Return [X, Y] of the center of cell containing provided text 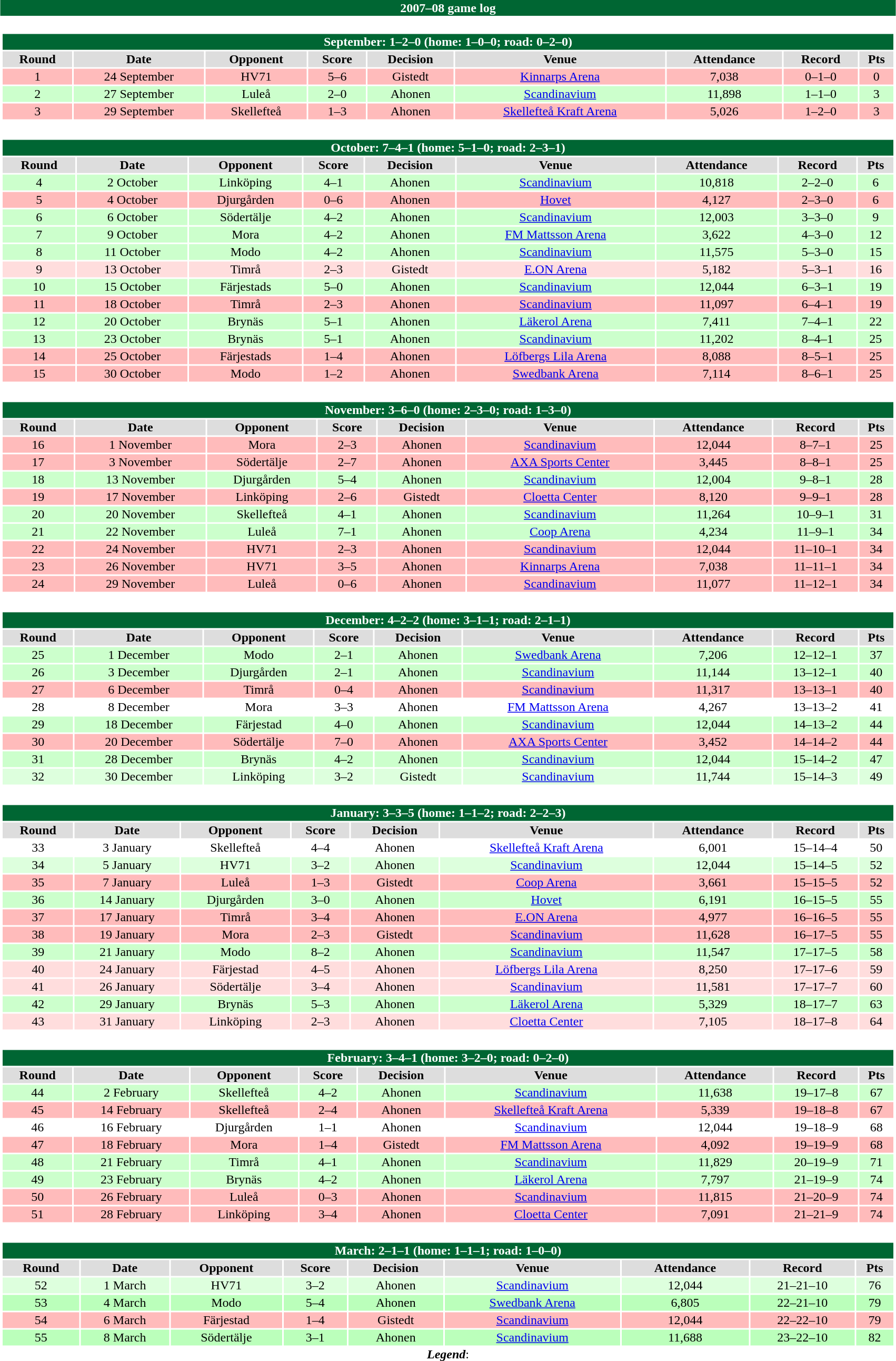
21–21–9 [816, 1214]
21–19–9 [816, 1179]
17 January [127, 917]
14–14–2 [815, 742]
March: 2–1–1 (home: 1–1–1; road: 1–0–0) [447, 1251]
23–22–10 [802, 1337]
8 December [139, 707]
23 October [132, 339]
3 December [139, 673]
15–14–2 [815, 759]
9 October [132, 234]
16–17–5 [815, 935]
7 January [127, 882]
4–3–0 [818, 234]
5–6 [337, 76]
25 October [132, 357]
2–3–0 [818, 200]
15 October [132, 287]
11,815 [715, 1197]
4,127 [716, 200]
11,581 [713, 987]
15–14–3 [815, 777]
5,026 [724, 111]
51 [37, 1214]
13 October [132, 269]
20 [38, 515]
October: 7–4–1 (home: 5–1–0; road: 2–3–1) [447, 148]
16 February [131, 1128]
18 [38, 480]
7,206 [713, 655]
1 March [125, 1286]
29 January [127, 1004]
18–17–7 [815, 1004]
64 [876, 1021]
7 [39, 234]
February: 3–4–1 (home: 3–2–0; road: 0–2–0) [447, 1058]
5 January [127, 865]
19–18–8 [816, 1110]
1–1 [327, 1128]
1–1–0 [820, 94]
8,120 [714, 497]
60 [876, 987]
28 February [131, 1214]
31 January [127, 1021]
4,092 [715, 1145]
19–17–8 [816, 1093]
8 [39, 252]
12,003 [716, 218]
20 December [139, 742]
11,575 [716, 252]
6,805 [685, 1303]
3–0 [320, 900]
20 November [140, 515]
58 [876, 952]
0 [877, 76]
21–21–10 [802, 1286]
21–20–9 [816, 1197]
27 September [139, 94]
7–1 [347, 531]
5,329 [713, 1004]
4,234 [714, 531]
4 October [132, 200]
26 [38, 673]
6,191 [713, 900]
16–16–5 [815, 917]
18–17–8 [815, 1021]
15–14–5 [815, 865]
4–4 [320, 847]
29 September [139, 111]
1–2–0 [820, 111]
22 November [140, 531]
11,077 [714, 584]
8–6–1 [818, 373]
3,622 [716, 234]
11,264 [714, 515]
15–15–5 [815, 882]
5,339 [715, 1110]
13–12–1 [815, 673]
38 [38, 935]
14 January [127, 900]
19 January [127, 935]
1 November [140, 445]
11–9–1 [815, 531]
10,818 [716, 183]
2–4 [327, 1110]
59 [876, 970]
5 [39, 200]
17–17–5 [815, 952]
8–7–1 [815, 445]
71 [877, 1162]
18 October [132, 304]
17–17–6 [815, 970]
17–17–7 [815, 987]
5–0 [333, 287]
3–3 [344, 707]
4,267 [713, 707]
30 December [139, 777]
8–2 [320, 952]
4 March [125, 1303]
8 March [125, 1337]
11,097 [716, 304]
8–4–1 [818, 339]
12–12–1 [815, 655]
September: 1–2–0 (home: 1–0–0; road: 0–2–0) [447, 42]
3–3–0 [818, 218]
11,144 [713, 673]
19–18–9 [816, 1128]
3,452 [713, 742]
2 October [132, 183]
7–0 [344, 742]
39 [38, 952]
3–1 [315, 1337]
2–6 [347, 497]
8–8–1 [815, 462]
8–5–1 [818, 357]
5–3 [320, 1004]
3,661 [713, 882]
11,202 [716, 339]
November: 3–6–0 (home: 2–3–0; road: 1–3–0) [447, 410]
30 [38, 742]
3 January [127, 847]
35 [38, 882]
1–2 [333, 373]
26 November [140, 566]
17 November [140, 497]
13–13–2 [815, 707]
13–13–1 [815, 689]
11,547 [713, 952]
42 [38, 1004]
12,004 [714, 480]
4,977 [713, 917]
24 [38, 584]
26 January [127, 987]
28 December [139, 759]
18 December [139, 724]
24 January [127, 970]
13 [39, 339]
11,638 [715, 1093]
27 [38, 689]
29 November [140, 584]
24 November [140, 549]
7,797 [715, 1179]
23 [38, 566]
0–1–0 [820, 76]
21 [38, 531]
2–2–0 [818, 183]
1 December [139, 655]
4–5 [320, 970]
11–10–1 [815, 549]
29 [38, 724]
19–19–9 [816, 1145]
26 February [131, 1197]
8,250 [713, 970]
18 February [131, 1145]
8,088 [716, 357]
11,744 [713, 777]
2 February [131, 1093]
20–19–9 [816, 1162]
11,829 [715, 1162]
24 September [139, 76]
14 [39, 357]
11 October [132, 252]
1 [37, 76]
10–9–1 [815, 515]
14–13–2 [815, 724]
7,411 [716, 322]
4 [39, 183]
7–4–1 [818, 322]
10 [39, 287]
33 [38, 847]
23 February [131, 1179]
14 February [131, 1110]
7,114 [716, 373]
11–11–1 [815, 566]
4–0 [344, 724]
11,628 [713, 935]
3,445 [714, 462]
53 [41, 1303]
11,898 [724, 94]
22–21–10 [802, 1303]
63 [876, 1004]
11,317 [713, 689]
17 [38, 462]
15–14–4 [815, 847]
December: 4–2–2 (home: 3–1–1; road: 2–1–1) [447, 620]
22–22–10 [802, 1320]
20 October [132, 322]
7,105 [713, 1021]
2–7 [347, 462]
5,182 [716, 269]
11,688 [685, 1337]
2007–08 game log [448, 8]
6,001 [713, 847]
6 March [125, 1320]
21 January [127, 952]
9–9–1 [815, 497]
6 October [132, 218]
5–3–1 [818, 269]
46 [37, 1128]
3–5 [347, 566]
6 December [139, 689]
54 [41, 1320]
2 [37, 94]
3 November [140, 462]
January: 3–3–5 (home: 1–1–2; road: 2–2–3) [447, 813]
11 [39, 304]
9–8–1 [815, 480]
30 October [132, 373]
2–0 [337, 94]
7,091 [715, 1214]
82 [874, 1337]
0–4 [344, 689]
0–3 [327, 1197]
13 November [140, 480]
6–4–1 [818, 304]
76 [874, 1286]
11–12–1 [815, 584]
43 [38, 1021]
36 [38, 900]
5–3–0 [818, 252]
21 February [131, 1162]
16–15–5 [815, 900]
6–3–1 [818, 287]
48 [37, 1162]
32 [38, 777]
45 [37, 1110]
